Extract the (X, Y) coordinate from the center of the cell holding the provided text.  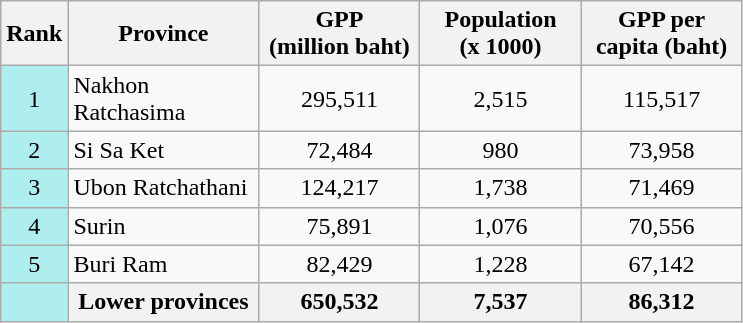
295,511 (340, 98)
82,429 (340, 264)
71,469 (662, 188)
Si Sa Ket (164, 150)
72,484 (340, 150)
Population(x 1000) (500, 34)
Nakhon Ratchasima (164, 98)
1,228 (500, 264)
GPP(million baht) (340, 34)
GPP per capita (baht) (662, 34)
75,891 (340, 226)
73,958 (662, 150)
Ubon Ratchathani (164, 188)
Province (164, 34)
2,515 (500, 98)
70,556 (662, 226)
1,076 (500, 226)
Lower provinces (164, 302)
4 (34, 226)
Buri Ram (164, 264)
115,517 (662, 98)
124,217 (340, 188)
7,537 (500, 302)
1 (34, 98)
5 (34, 264)
Surin (164, 226)
3 (34, 188)
67,142 (662, 264)
2 (34, 150)
86,312 (662, 302)
650,532 (340, 302)
Rank (34, 34)
980 (500, 150)
1,738 (500, 188)
